Search for the cell housing the specified text and yield its [x, y] center coordinate. 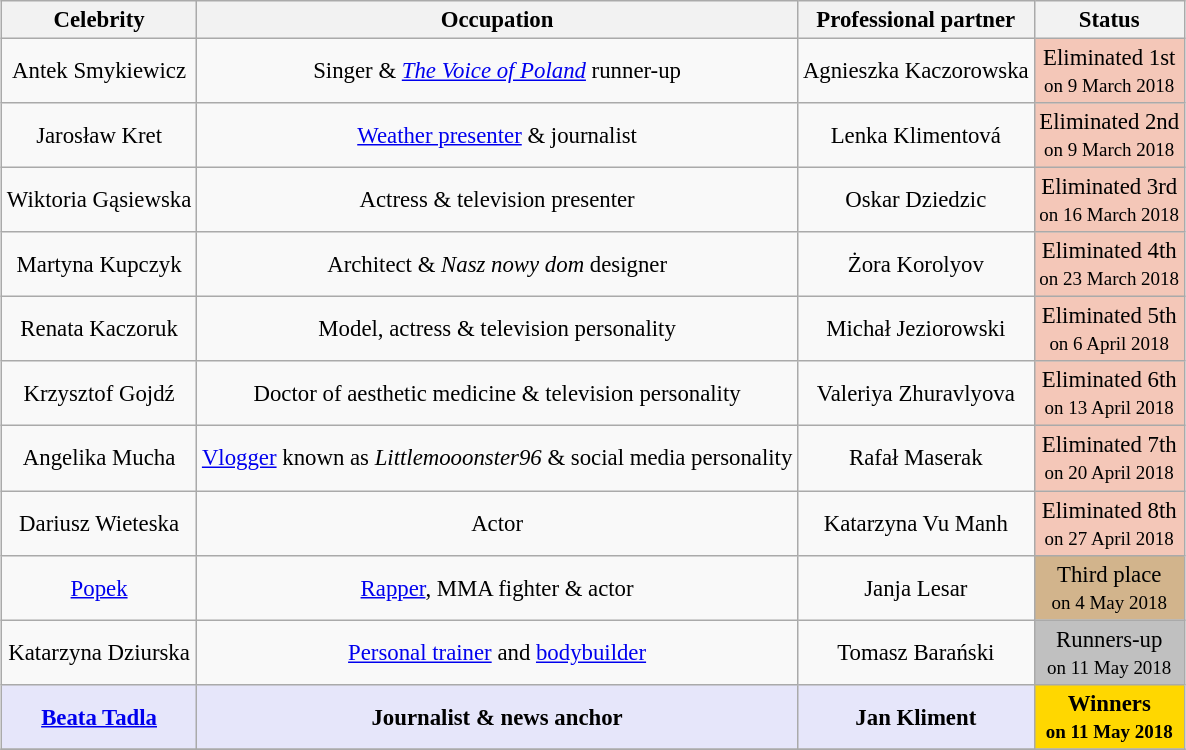
Vlogger known as Littlemooonster96 & social media personality [498, 458]
Lenka Klimentová [916, 136]
Eliminated 7thon 20 April 2018 [1109, 458]
Actor [498, 522]
Eliminated 1ston 9 March 2018 [1109, 70]
Third placeon 4 May 2018 [1109, 588]
Journalist & news anchor [498, 716]
Jan Kliment [916, 716]
Winnerson 11 May 2018 [1109, 716]
Katarzyna Vu Manh [916, 522]
Weather presenter & journalist [498, 136]
Jarosław Kret [100, 136]
Rapper, MMA fighter & actor [498, 588]
Singer & The Voice of Poland runner-up [498, 70]
Tomasz Barański [916, 652]
Renata Kaczoruk [100, 330]
Michał Jeziorowski [916, 330]
Beata Tadla [100, 716]
Rafał Maserak [916, 458]
Eliminated 2ndon 9 March 2018 [1109, 136]
Żora Korolyov [916, 264]
Popek [100, 588]
Status [1109, 20]
Katarzyna Dziurska [100, 652]
Oskar Dziedzic [916, 200]
Martyna Kupczyk [100, 264]
Eliminated 8thon 27 April 2018 [1109, 522]
Runners-upon 11 May 2018 [1109, 652]
Krzysztof Gojdź [100, 394]
Professional partner [916, 20]
Agnieszka Kaczorowska [916, 70]
Personal trainer and bodybuilder [498, 652]
Angelika Mucha [100, 458]
Eliminated 3rdon 16 March 2018 [1109, 200]
Wiktoria Gąsiewska [100, 200]
Eliminated 4thon 23 March 2018 [1109, 264]
Eliminated 5thon 6 April 2018 [1109, 330]
Janja Lesar [916, 588]
Dariusz Wieteska [100, 522]
Eliminated 6thon 13 April 2018 [1109, 394]
Model, actress & television personality [498, 330]
Valeriya Zhuravlyova [916, 394]
Occupation [498, 20]
Actress & television presenter [498, 200]
Antek Smykiewicz [100, 70]
Architect & Nasz nowy dom designer [498, 264]
Celebrity [100, 20]
Doctor of aesthetic medicine & television personality [498, 394]
